Identify which cell holds the provided text, then report its [x, y] central coordinate. 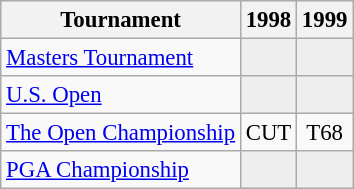
1999 [325, 20]
CUT [268, 133]
Tournament [121, 20]
U.S. Open [121, 95]
PGA Championship [121, 170]
1998 [268, 20]
Masters Tournament [121, 58]
T68 [325, 133]
The Open Championship [121, 133]
